Capture the cell that displays the provided text and extract its (X, Y) central coordinate. 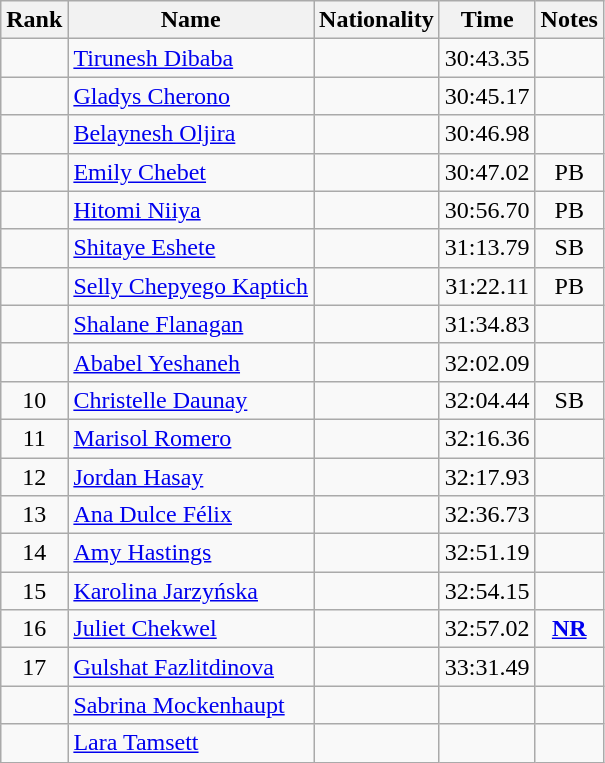
Nationality (377, 20)
33:31.49 (487, 667)
32:57.02 (487, 629)
32:02.09 (487, 362)
14 (34, 553)
Time (487, 20)
16 (34, 629)
Notes (569, 20)
Rank (34, 20)
Marisol Romero (191, 438)
31:34.83 (487, 324)
32:16.36 (487, 438)
Belaynesh Oljira (191, 134)
Gulshat Fazlitdinova (191, 667)
Jordan Hasay (191, 477)
Amy Hastings (191, 553)
Shalane Flanagan (191, 324)
30:45.17 (487, 96)
NR (569, 629)
Juliet Chekwel (191, 629)
Selly Chepyego Kaptich (191, 286)
31:13.79 (487, 248)
Emily Chebet (191, 172)
30:47.02 (487, 172)
Gladys Cherono (191, 96)
Christelle Daunay (191, 400)
30:56.70 (487, 210)
32:51.19 (487, 553)
Ana Dulce Félix (191, 515)
Name (191, 20)
32:17.93 (487, 477)
30:46.98 (487, 134)
31:22.11 (487, 286)
10 (34, 400)
Karolina Jarzyńska (191, 591)
Ababel Yeshaneh (191, 362)
17 (34, 667)
Tirunesh Dibaba (191, 58)
12 (34, 477)
32:54.15 (487, 591)
Lara Tamsett (191, 743)
Hitomi Niiya (191, 210)
Sabrina Mockenhaupt (191, 705)
32:04.44 (487, 400)
32:36.73 (487, 515)
15 (34, 591)
11 (34, 438)
13 (34, 515)
Shitaye Eshete (191, 248)
30:43.35 (487, 58)
